Pinpoint the cell where the given text exists, returning its (X, Y) midpoint coordinate. 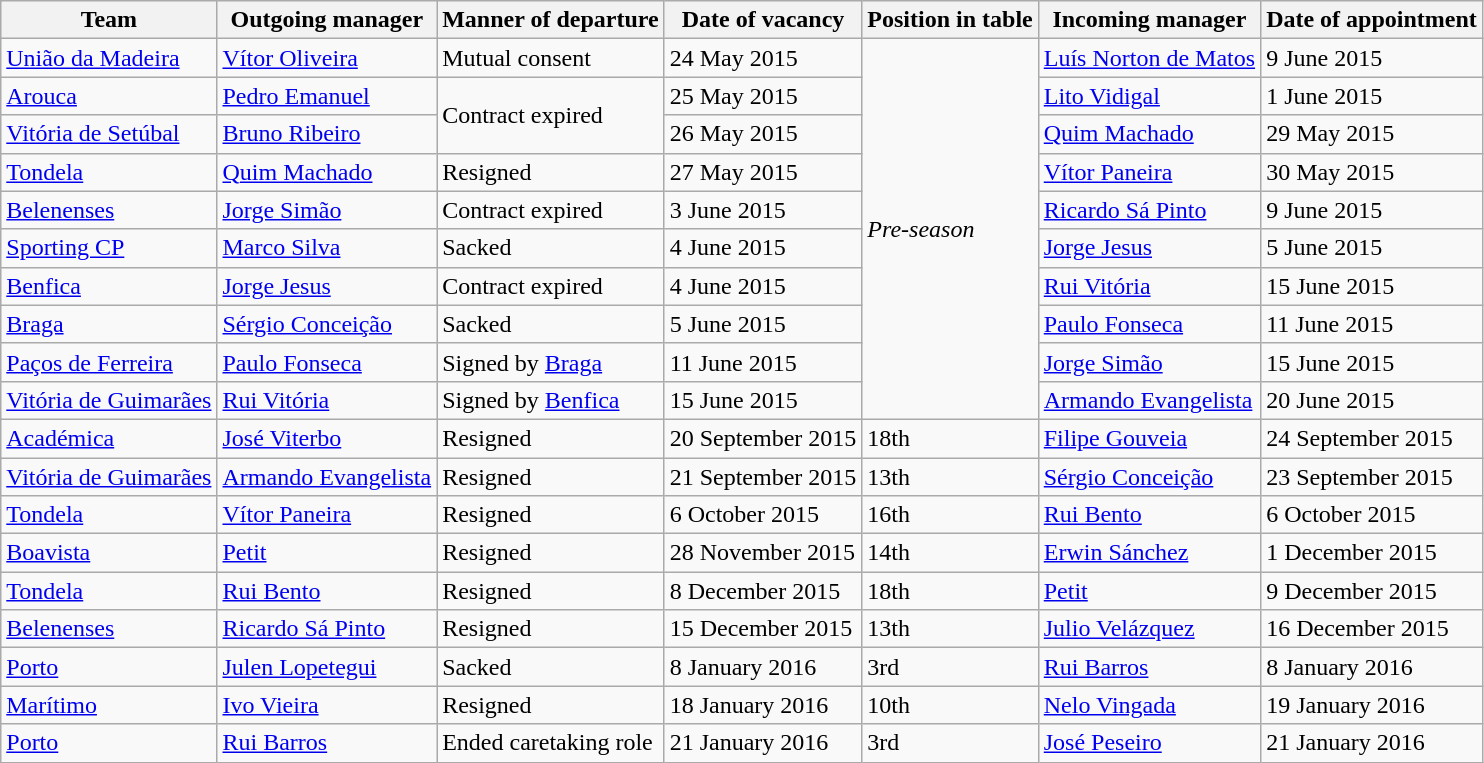
Mutual consent (550, 58)
Signed by Benfica (550, 400)
1 December 2015 (1372, 553)
Marco Silva (327, 248)
30 May 2015 (1372, 172)
20 September 2015 (763, 438)
Académica (109, 438)
Incoming manager (1149, 20)
Pedro Emanuel (327, 96)
Julen Lopetegui (327, 667)
Position in table (950, 20)
Sporting CP (109, 248)
15 December 2015 (763, 629)
10th (950, 705)
25 May 2015 (763, 96)
26 May 2015 (763, 134)
Boavista (109, 553)
28 November 2015 (763, 553)
29 May 2015 (1372, 134)
Vítor Oliveira (327, 58)
16th (950, 515)
Braga (109, 324)
18 January 2016 (763, 705)
Paços de Ferreira (109, 362)
27 May 2015 (763, 172)
Manner of departure (550, 20)
Filipe Gouveia (1149, 438)
Benfica (109, 286)
Bruno Ribeiro (327, 134)
Date of appointment (1372, 20)
Ivo Vieira (327, 705)
Marítimo (109, 705)
24 May 2015 (763, 58)
Team (109, 20)
Nelo Vingada (1149, 705)
Lito Vidigal (1149, 96)
24 September 2015 (1372, 438)
Arouca (109, 96)
José Viterbo (327, 438)
1 June 2015 (1372, 96)
Julio Velázquez (1149, 629)
16 December 2015 (1372, 629)
Outgoing manager (327, 20)
20 June 2015 (1372, 400)
21 September 2015 (763, 477)
23 September 2015 (1372, 477)
União da Madeira (109, 58)
Pre-season (950, 230)
Erwin Sánchez (1149, 553)
Ended caretaking role (550, 743)
3 June 2015 (763, 210)
9 December 2015 (1372, 591)
Luís Norton de Matos (1149, 58)
14th (950, 553)
Date of vacancy (763, 20)
José Peseiro (1149, 743)
Signed by Braga (550, 362)
Vitória de Setúbal (109, 134)
19 January 2016 (1372, 705)
8 December 2015 (763, 591)
